Scan for the cell matching the given text and deliver its [X, Y] coordinate at center. 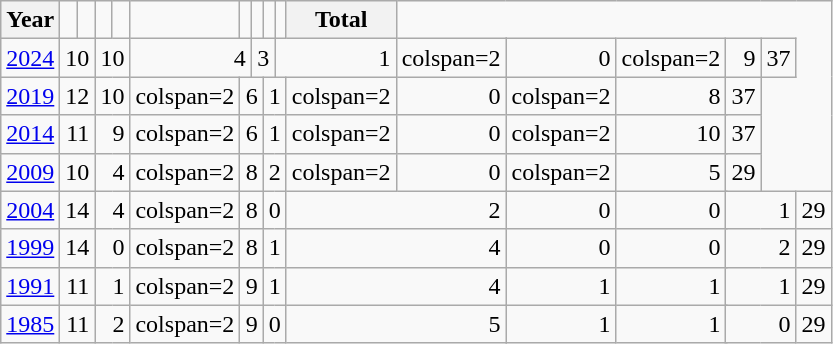
2024 [30, 58]
2004 [30, 210]
1991 [30, 286]
2009 [30, 172]
1985 [30, 324]
12 [78, 96]
Year [30, 20]
2014 [30, 134]
1999 [30, 248]
3 [262, 58]
Total [341, 20]
2019 [30, 96]
